Search for the cell housing the specified text and yield its [X, Y] center coordinate. 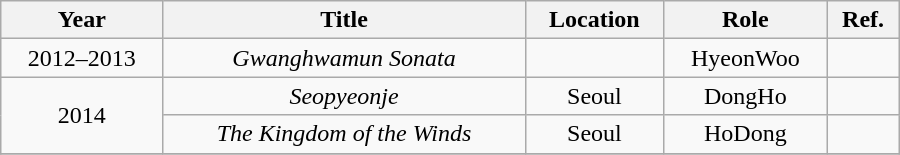
Year [82, 20]
DongHo [746, 96]
The Kingdom of the Winds [344, 134]
Role [746, 20]
Ref. [863, 20]
Location [594, 20]
2014 [82, 115]
Gwanghwamun Sonata [344, 58]
HyeonWoo [746, 58]
HoDong [746, 134]
Title [344, 20]
Seopyeonje [344, 96]
2012–2013 [82, 58]
